Pinpoint the cell where the given text exists, returning its [x, y] midpoint coordinate. 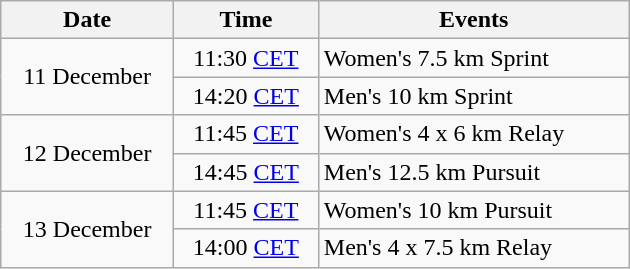
13 December [88, 229]
Time [246, 20]
11 December [88, 77]
Events [474, 20]
14:45 CET [246, 172]
11:30 CET [246, 58]
Men's 10 km Sprint [474, 96]
Men's 12.5 km Pursuit [474, 172]
Women's 7.5 km Sprint [474, 58]
14:00 CET [246, 248]
Women's 10 km Pursuit [474, 210]
Women's 4 x 6 km Relay [474, 134]
12 December [88, 153]
Men's 4 x 7.5 km Relay [474, 248]
Date [88, 20]
14:20 CET [246, 96]
